Detect which cell encompasses the target text, then output its [x, y] center coordinate. 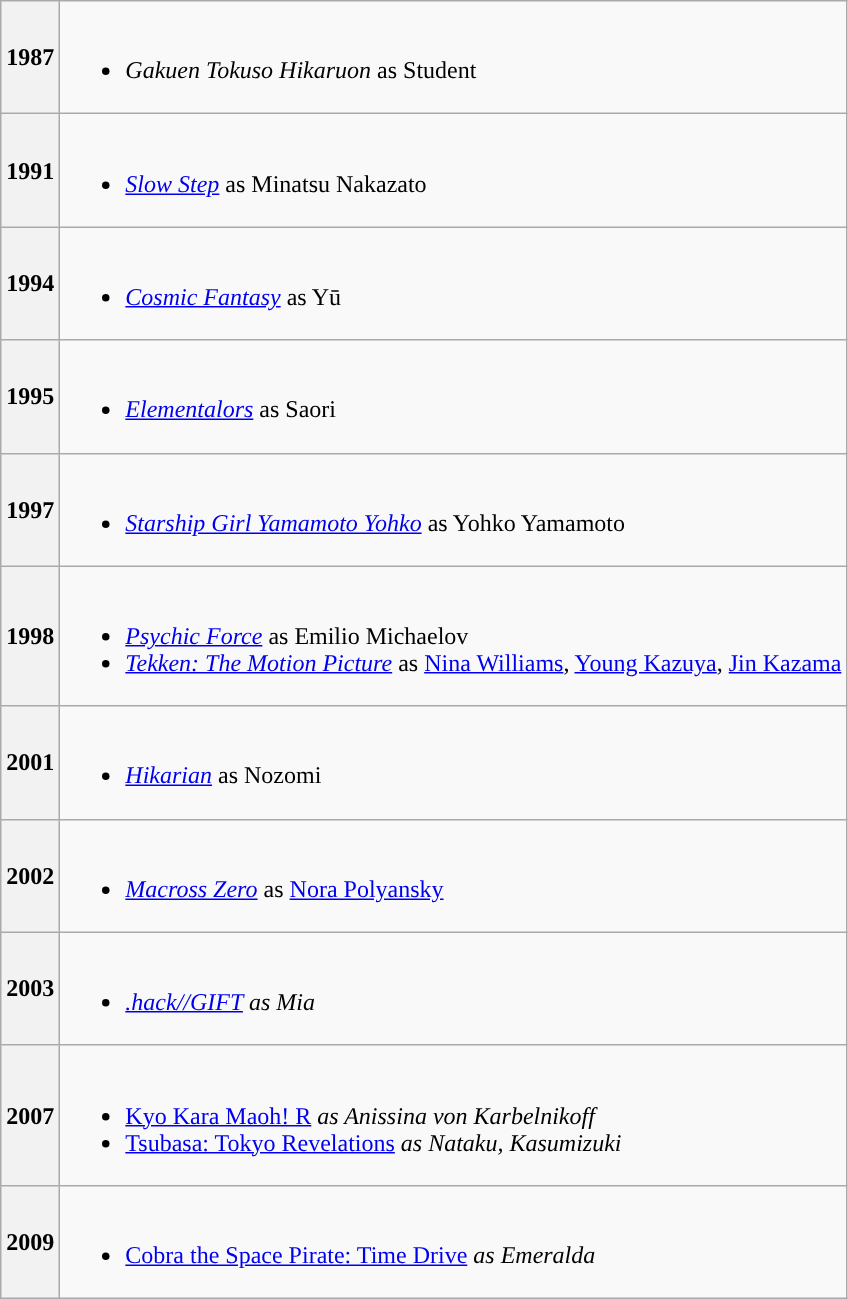
1997 [30, 510]
Kyo Kara Maoh! R as Anissina von KarbelnikoffTsubasa: Tokyo Revelations as Nataku, Kasumizuki [454, 1115]
1987 [30, 58]
Elementalors as Saori [454, 396]
2002 [30, 876]
2003 [30, 988]
1991 [30, 170]
Slow Step as Minatsu Nakazato [454, 170]
Starship Girl Yamamoto Yohko as Yohko Yamamoto [454, 510]
Cosmic Fantasy as Yū [454, 284]
1998 [30, 636]
2001 [30, 762]
2009 [30, 1242]
1994 [30, 284]
.hack//GIFT as Mia [454, 988]
1995 [30, 396]
Hikarian as Nozomi [454, 762]
Psychic Force as Emilio MichaelovTekken: The Motion Picture as Nina Williams, Young Kazuya, Jin Kazama [454, 636]
Cobra the Space Pirate: Time Drive as Emeralda [454, 1242]
Gakuen Tokuso Hikaruon as Student [454, 58]
Macross Zero as Nora Polyansky [454, 876]
2007 [30, 1115]
